Return (X, Y) of the center of cell containing provided text 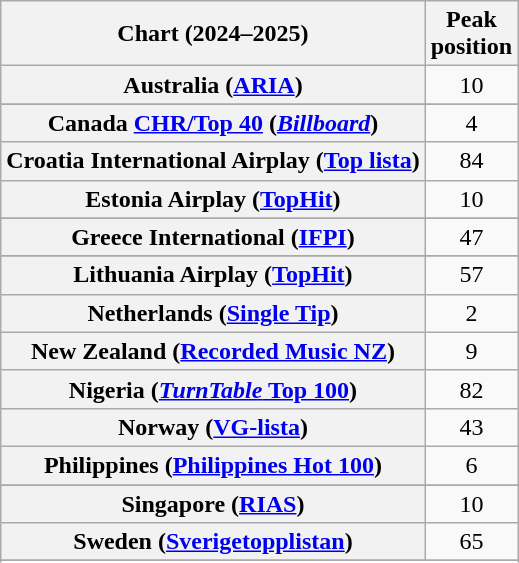
Sweden (Sverigetopplistan) (213, 542)
84 (471, 161)
82 (471, 389)
Canada CHR/Top 40 (Billboard) (213, 123)
Nigeria (TurnTable Top 100) (213, 389)
New Zealand (Recorded Music NZ) (213, 351)
9 (471, 351)
2 (471, 313)
43 (471, 427)
Croatia International Airplay (Top lista) (213, 161)
Singapore (RIAS) (213, 503)
Chart (2024–2025) (213, 34)
Norway (VG-lista) (213, 427)
57 (471, 275)
Netherlands (Single Tip) (213, 313)
Philippines (Philippines Hot 100) (213, 465)
Lithuania Airplay (TopHit) (213, 275)
4 (471, 123)
Australia (ARIA) (213, 85)
47 (471, 237)
6 (471, 465)
Greece International (IFPI) (213, 237)
Peakposition (471, 34)
Estonia Airplay (TopHit) (213, 199)
65 (471, 542)
